Detect which cell encompasses the target text, then output its [X, Y] center coordinate. 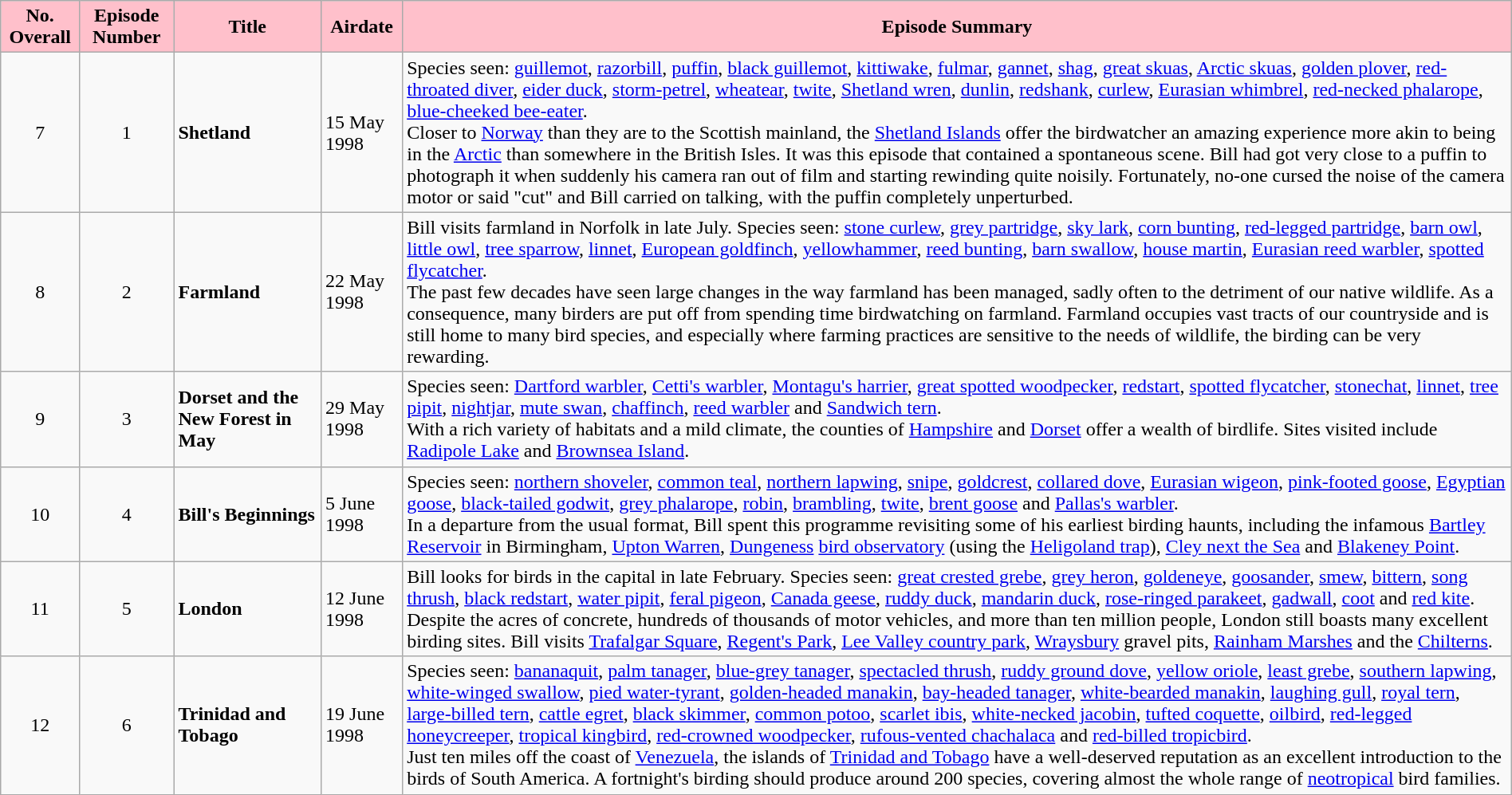
Dorset and the New Forest in May [247, 419]
Airdate [362, 27]
Trinidad and Tobago [247, 726]
7 [40, 132]
Bill's Beginnings [247, 514]
29 May 1998 [362, 419]
8 [40, 292]
3 [127, 419]
London [247, 609]
5 June 1998 [362, 514]
4 [127, 514]
1 [127, 132]
Episode Number [127, 27]
5 [127, 609]
2 [127, 292]
22 May 1998 [362, 292]
No. Overall [40, 27]
11 [40, 609]
12 June 1998 [362, 609]
Shetland [247, 132]
12 [40, 726]
Episode Summary [957, 27]
Title [247, 27]
Farmland [247, 292]
10 [40, 514]
9 [40, 419]
15 May 1998 [362, 132]
6 [127, 726]
19 June 1998 [362, 726]
